Return (X, Y) of the center of cell containing provided text 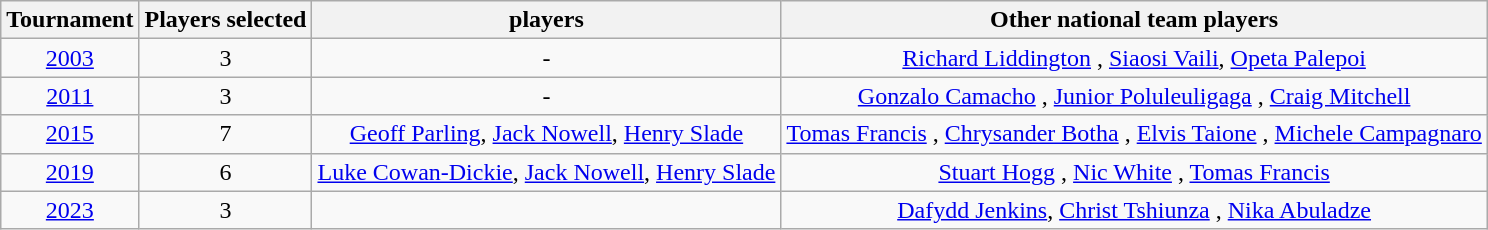
players (546, 20)
Tournament (70, 20)
Gonzalo Camacho , Junior Poluleuligaga , Craig Mitchell (1134, 96)
Geoff Parling, Jack Nowell, Henry Slade (546, 134)
2015 (70, 134)
2003 (70, 58)
Stuart Hogg , Nic White , Tomas Francis (1134, 172)
2023 (70, 210)
Dafydd Jenkins, Christ Tshiunza , Nika Abuladze (1134, 210)
6 (226, 172)
7 (226, 134)
2019 (70, 172)
Luke Cowan-Dickie, Jack Nowell, Henry Slade (546, 172)
Tomas Francis , Chrysander Botha , Elvis Taione , Michele Campagnaro (1134, 134)
Other national team players (1134, 20)
2011 (70, 96)
Players selected (226, 20)
Richard Liddington , Siaosi Vaili, Opeta Palepoi (1134, 58)
